Pinpoint the cell where the given text exists, returning its [x, y] midpoint coordinate. 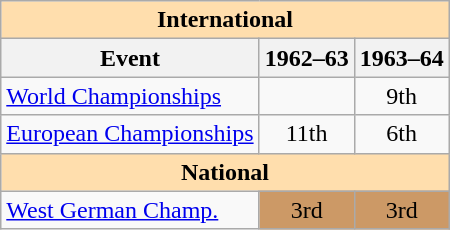
Event [130, 58]
1962–63 [306, 58]
West German Champ. [130, 210]
World Championships [130, 96]
6th [402, 134]
National [225, 172]
11th [306, 134]
9th [402, 96]
1963–64 [402, 58]
International [225, 20]
European Championships [130, 134]
